Determine the (x, y) coordinate at the center of the cell enclosing the given text.  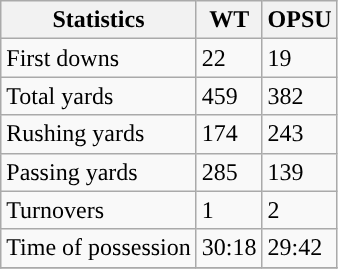
29:42 (300, 248)
First downs (99, 58)
WT (229, 20)
22 (229, 58)
19 (300, 58)
139 (300, 172)
Rushing yards (99, 134)
174 (229, 134)
382 (300, 96)
243 (300, 134)
Passing yards (99, 172)
Total yards (99, 96)
30:18 (229, 248)
1 (229, 210)
2 (300, 210)
Time of possession (99, 248)
285 (229, 172)
Statistics (99, 20)
Turnovers (99, 210)
OPSU (300, 20)
459 (229, 96)
